Scan for the cell matching the given text and deliver its (X, Y) coordinate at center. 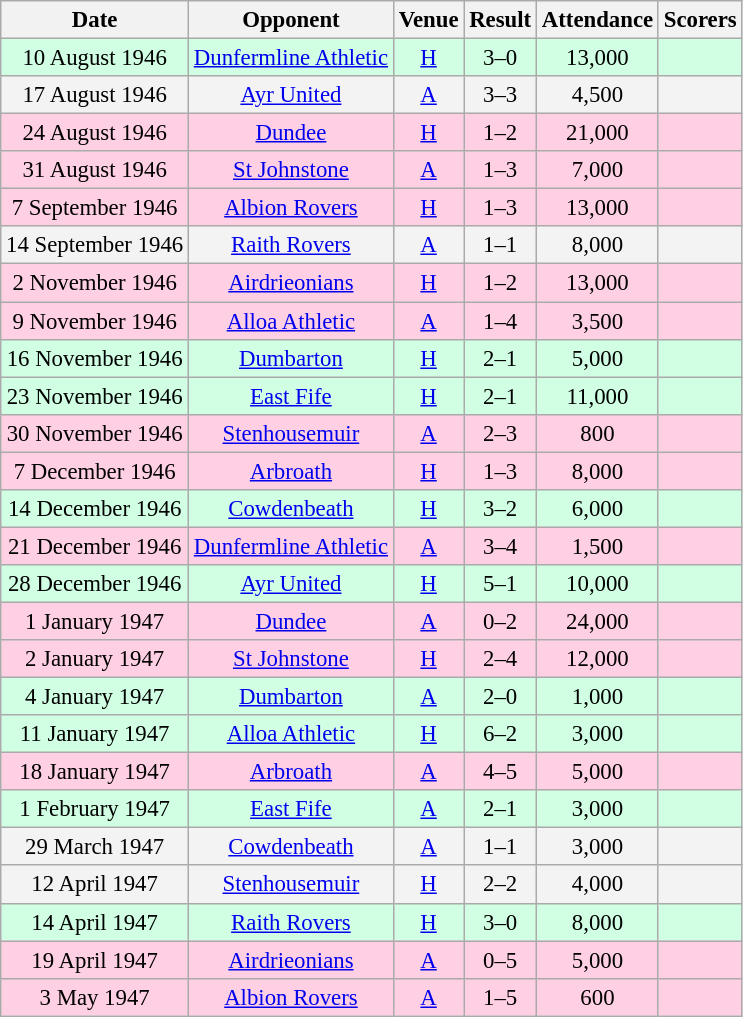
12 April 1947 (95, 885)
19 April 1947 (95, 960)
2 November 1946 (95, 283)
7 September 1946 (95, 208)
3–2 (500, 509)
1–4 (500, 321)
3–4 (500, 546)
3 May 1947 (95, 997)
1 January 1947 (95, 621)
2–2 (500, 885)
4 January 1947 (95, 697)
1,500 (597, 546)
Venue (428, 20)
1,000 (597, 697)
11 January 1947 (95, 734)
14 September 1946 (95, 245)
Date (95, 20)
2–3 (500, 433)
1–5 (500, 997)
21,000 (597, 133)
29 March 1947 (95, 847)
Opponent (292, 20)
16 November 1946 (95, 358)
31 August 1946 (95, 170)
1 February 1947 (95, 809)
9 November 1946 (95, 321)
21 December 1946 (95, 546)
7 December 1946 (95, 471)
24,000 (597, 621)
11,000 (597, 396)
3–3 (500, 95)
0–5 (500, 960)
7,000 (597, 170)
28 December 1946 (95, 584)
Result (500, 20)
23 November 1946 (95, 396)
800 (597, 433)
5–1 (500, 584)
6,000 (597, 509)
2–4 (500, 659)
600 (597, 997)
4,500 (597, 95)
Attendance (597, 20)
Scorers (700, 20)
18 January 1947 (95, 772)
30 November 1946 (95, 433)
17 August 1946 (95, 95)
24 August 1946 (95, 133)
14 April 1947 (95, 922)
4,000 (597, 885)
3,500 (597, 321)
10 August 1946 (95, 58)
10,000 (597, 584)
4–5 (500, 772)
2–0 (500, 697)
0–2 (500, 621)
2 January 1947 (95, 659)
14 December 1946 (95, 509)
6–2 (500, 734)
12,000 (597, 659)
